Extract the [x, y] coordinate from the center of the cell holding the provided text.  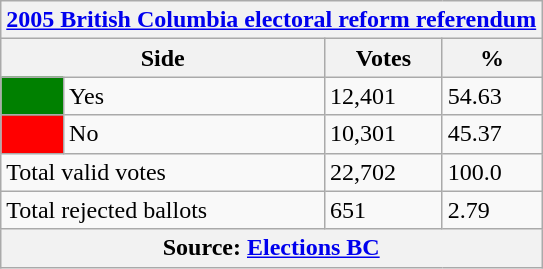
45.37 [492, 134]
651 [384, 210]
Total valid votes [163, 172]
100.0 [492, 172]
54.63 [492, 96]
2.79 [492, 210]
% [492, 58]
Source: Elections BC [272, 248]
Side [163, 58]
12,401 [384, 96]
Total rejected ballots [163, 210]
Votes [384, 58]
22,702 [384, 172]
10,301 [384, 134]
2005 British Columbia electoral reform referendum [272, 20]
No [194, 134]
Yes [194, 96]
